Provide the [X, Y] coordinate of the cell's center where the given text is located.  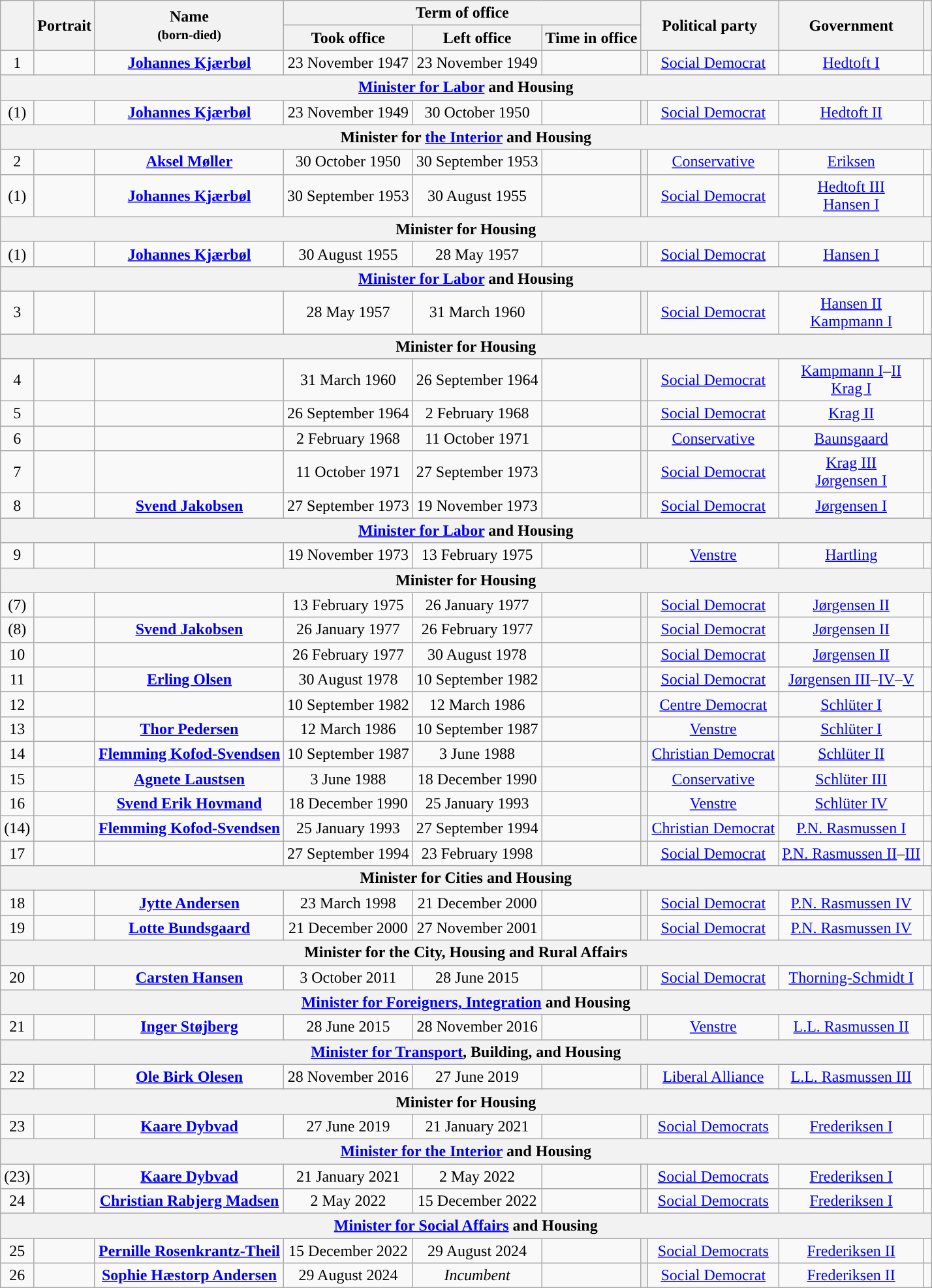
Minister for Foreigners, Integration and Housing [466, 1002]
Hansen IIKampmann I [851, 312]
Krag IIIJørgensen I [851, 472]
L.L. Rasmussen II [851, 1027]
Centre Democrat [713, 704]
13 [17, 729]
24 [17, 1201]
23 March 1998 [349, 903]
20 [17, 977]
(7) [17, 605]
Hedtoft I [851, 63]
Erling Olsen [189, 679]
2 [17, 162]
Minister for the City, Housing and Rural Affairs [466, 953]
Portrait [65, 25]
12 [17, 704]
17 [17, 853]
Ole Birk Olesen [189, 1077]
18 [17, 903]
9 [17, 555]
7 [17, 472]
Baunsgaard [851, 438]
P.N. Rasmussen II–III [851, 853]
23 [17, 1126]
Time in office [591, 38]
Minister for Cities and Housing [466, 878]
10 [17, 654]
Krag II [851, 414]
Svend Erik Hovmand [189, 804]
23 November 1947 [349, 63]
3 October 2011 [349, 977]
Agnete Laustsen [189, 778]
Left office [477, 38]
Aksel Møller [189, 162]
8 [17, 506]
(8) [17, 630]
Thorning-Schmidt I [851, 977]
16 [17, 804]
Took office [349, 38]
Name(born-died) [189, 25]
Liberal Alliance [713, 1077]
11 [17, 679]
Sophie Hæstorp Andersen [189, 1276]
Schlüter III [851, 778]
14 [17, 754]
Minister for Transport, Building, and Housing [466, 1052]
Government [851, 25]
Hansen I [851, 254]
19 [17, 928]
Hartling [851, 555]
3 [17, 312]
Hedtoft IIIHansen I [851, 196]
Christian Rabjerg Madsen [189, 1201]
15 [17, 778]
Jytte Andersen [189, 903]
Pernille Rosenkrantz-Theil [189, 1251]
Kampmann I–IIKrag I [851, 380]
Carsten Hansen [189, 977]
Incumbent [477, 1276]
(14) [17, 829]
Term of office [462, 13]
Hedtoft II [851, 112]
Schlüter II [851, 754]
Thor Pedersen [189, 729]
6 [17, 438]
Political party [710, 25]
Inger Støjberg [189, 1027]
Jørgensen III–IV–V [851, 679]
1 [17, 63]
23 February 1998 [477, 853]
25 [17, 1251]
26 [17, 1276]
5 [17, 414]
Schlüter IV [851, 804]
4 [17, 380]
P.N. Rasmussen I [851, 829]
Lotte Bundsgaard [189, 928]
21 [17, 1027]
27 November 2001 [477, 928]
22 [17, 1077]
Jørgensen I [851, 506]
Eriksen [851, 162]
(23) [17, 1176]
L.L. Rasmussen III [851, 1077]
Minister for Social Affairs and Housing [466, 1226]
